Pinpoint the cell where the given text exists, returning its (x, y) midpoint coordinate. 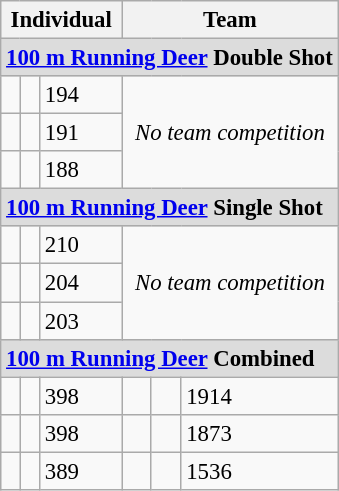
194 (81, 95)
1536 (260, 471)
188 (81, 170)
210 (81, 245)
204 (81, 283)
Individual (62, 20)
100 m Running Deer Single Shot (170, 208)
1873 (260, 433)
100 m Running Deer Double Shot (170, 58)
Team (230, 20)
1914 (260, 396)
100 m Running Deer Combined (170, 358)
203 (81, 321)
191 (81, 133)
389 (81, 471)
